Return the [X, Y] coordinate for the center point of the cell that contains the specified text.  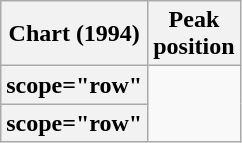
Peakposition [194, 34]
Chart (1994) [74, 34]
